Provide the [x, y] coordinate of the cell's center where the given text is located.  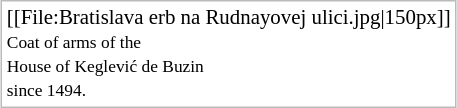
[[File:Bratislava erb na Rudnayovej ulici.jpg|150px]]Coat of arms of theHouse of Keglević de Buzinsince 1494. [228, 54]
